Find where the given text appears and provide that cell's center as (X, Y) coordinate. 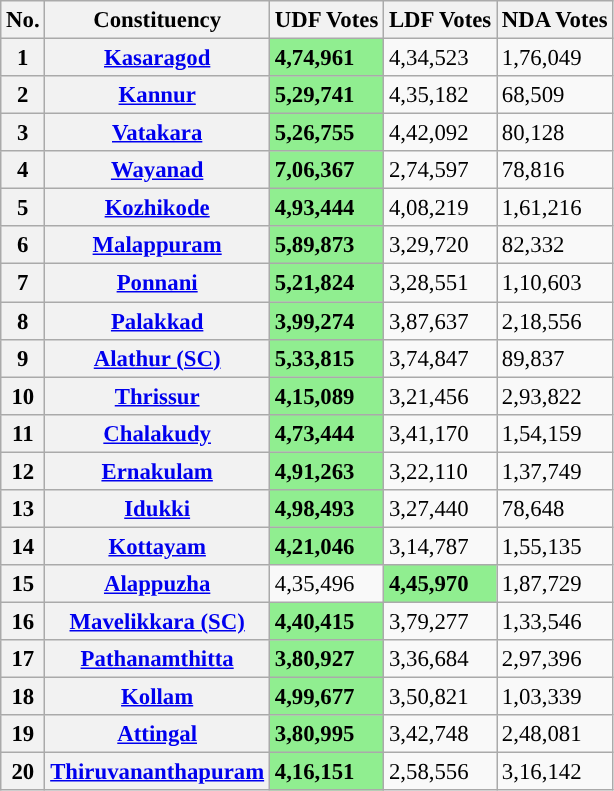
Malappuram (158, 245)
2 (23, 95)
4,98,493 (326, 509)
17 (23, 659)
78,816 (555, 170)
3,80,995 (326, 734)
3,29,720 (440, 245)
Alathur (SC) (158, 358)
4,34,523 (440, 58)
Alappuzha (158, 584)
3,36,684 (440, 659)
4,21,046 (326, 546)
Mavelikkara (SC) (158, 621)
14 (23, 546)
4,40,415 (326, 621)
Palakkad (158, 321)
Wayanad (158, 170)
3,41,170 (440, 433)
4,35,182 (440, 95)
1,54,159 (555, 433)
8 (23, 321)
4 (23, 170)
20 (23, 772)
5,29,741 (326, 95)
Kannur (158, 95)
1,61,216 (555, 208)
1,55,135 (555, 546)
1,37,749 (555, 471)
16 (23, 621)
4,99,677 (326, 697)
1,03,339 (555, 697)
3,80,927 (326, 659)
3,74,847 (440, 358)
1,33,546 (555, 621)
Ernakulam (158, 471)
4,42,092 (440, 133)
3,50,821 (440, 697)
80,128 (555, 133)
5,21,824 (326, 283)
2,18,556 (555, 321)
3,87,637 (440, 321)
15 (23, 584)
3,14,787 (440, 546)
5,26,755 (326, 133)
3,42,748 (440, 734)
1,10,603 (555, 283)
3,79,277 (440, 621)
3,21,456 (440, 396)
3,16,142 (555, 772)
1,87,729 (555, 584)
4,15,089 (326, 396)
Pathanamthitta (158, 659)
5 (23, 208)
13 (23, 509)
3 (23, 133)
Chalakudy (158, 433)
3,22,110 (440, 471)
No. (23, 20)
Idukki (158, 509)
5,89,873 (326, 245)
2,48,081 (555, 734)
7,06,367 (326, 170)
Thiruvananthapuram (158, 772)
Attingal (158, 734)
3,27,440 (440, 509)
5,33,815 (326, 358)
82,332 (555, 245)
Vatakara (158, 133)
Thrissur (158, 396)
4,45,970 (440, 584)
Kollam (158, 697)
2,93,822 (555, 396)
Kozhikode (158, 208)
6 (23, 245)
12 (23, 471)
3,28,551 (440, 283)
19 (23, 734)
4,74,961 (326, 58)
2,74,597 (440, 170)
9 (23, 358)
1 (23, 58)
4,93,444 (326, 208)
3,99,274 (326, 321)
89,837 (555, 358)
2,97,396 (555, 659)
Ponnani (158, 283)
4,35,496 (326, 584)
4,16,151 (326, 772)
10 (23, 396)
NDA Votes (555, 20)
78,648 (555, 509)
UDF Votes (326, 20)
11 (23, 433)
7 (23, 283)
1,76,049 (555, 58)
Kottayam (158, 546)
18 (23, 697)
68,509 (555, 95)
2,58,556 (440, 772)
Constituency (158, 20)
4,73,444 (326, 433)
4,08,219 (440, 208)
Kasaragod (158, 58)
4,91,263 (326, 471)
LDF Votes (440, 20)
